Determine the [X, Y] coordinate at the center of the cell enclosing the given text.  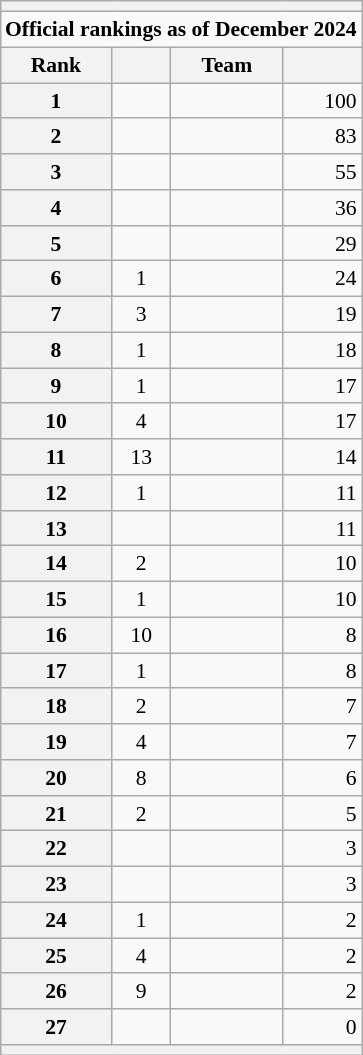
27 [56, 1027]
16 [56, 635]
21 [56, 813]
83 [322, 136]
55 [322, 172]
15 [56, 599]
0 [322, 1027]
100 [322, 101]
25 [56, 956]
22 [56, 849]
Rank [56, 65]
12 [56, 493]
29 [322, 243]
26 [56, 991]
20 [56, 778]
Official rankings as of December 2024 [181, 29]
36 [322, 208]
Team [226, 65]
23 [56, 884]
